Scan for the cell matching the given text and deliver its [x, y] coordinate at center. 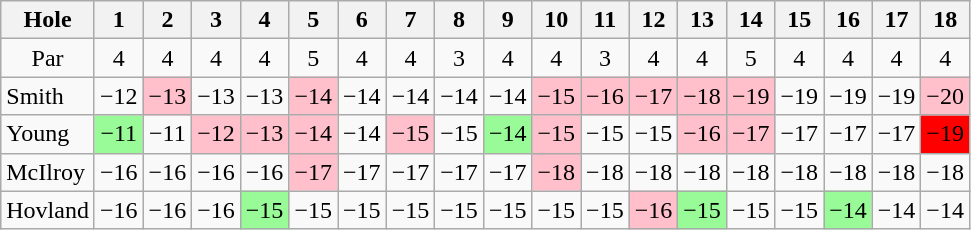
8 [460, 20]
Hovland [48, 210]
9 [508, 20]
18 [946, 20]
15 [800, 20]
13 [702, 20]
Smith [48, 96]
−20 [946, 96]
Hole [48, 20]
McIlroy [48, 172]
16 [848, 20]
17 [896, 20]
14 [750, 20]
12 [654, 20]
7 [410, 20]
10 [556, 20]
11 [606, 20]
6 [362, 20]
1 [118, 20]
Young [48, 134]
Par [48, 58]
2 [168, 20]
